Detect which cell encompasses the target text, then output its [x, y] center coordinate. 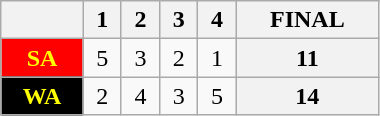
WA [42, 96]
11 [307, 58]
14 [307, 96]
SA [42, 58]
FINAL [307, 20]
